Output the [X, Y] coordinate of the center of the cell containing the given text.  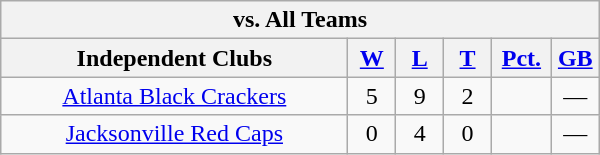
GB [575, 58]
vs. All Teams [300, 20]
4 [420, 134]
9 [420, 96]
Pct. [521, 58]
T [468, 58]
W [372, 58]
5 [372, 96]
Jacksonville Red Caps [174, 134]
L [420, 58]
2 [468, 96]
Atlanta Black Crackers [174, 96]
Independent Clubs [174, 58]
